Return the (X, Y) coordinate for the center point of the cell that contains the specified text.  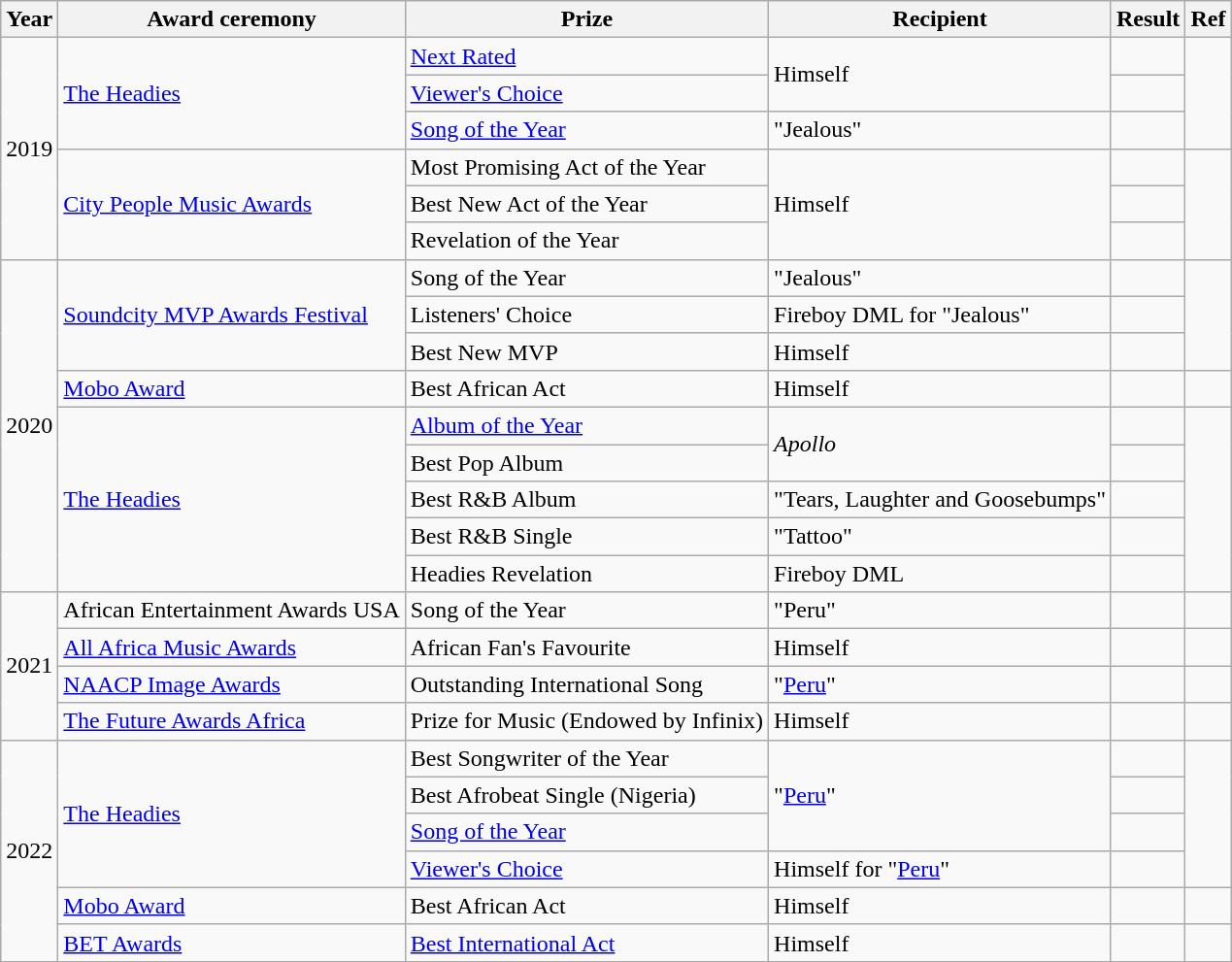
2020 (29, 425)
2022 (29, 850)
Fireboy DML (940, 574)
Soundcity MVP Awards Festival (231, 315)
African Fan's Favourite (586, 647)
NAACP Image Awards (231, 684)
Best International Act (586, 943)
Next Rated (586, 56)
"Tattoo" (940, 537)
Prize for Music (Endowed by Infinix) (586, 721)
Best Pop Album (586, 463)
City People Music Awards (231, 204)
Award ceremony (231, 19)
"Tears, Laughter and Goosebumps" (940, 500)
Best Afrobeat Single (Nigeria) (586, 795)
Headies Revelation (586, 574)
Best New MVP (586, 351)
Album of the Year (586, 425)
Result (1148, 19)
Best New Act of the Year (586, 204)
Listeners' Choice (586, 315)
Best R&B Album (586, 500)
Outstanding International Song (586, 684)
2021 (29, 666)
Prize (586, 19)
Best Songwriter of the Year (586, 758)
All Africa Music Awards (231, 647)
Year (29, 19)
African Entertainment Awards USA (231, 611)
2019 (29, 149)
Recipient (940, 19)
Himself for "Peru" (940, 869)
The Future Awards Africa (231, 721)
Most Promising Act of the Year (586, 167)
Apollo (940, 444)
BET Awards (231, 943)
Ref (1208, 19)
Best R&B Single (586, 537)
Fireboy DML for "Jealous" (940, 315)
Revelation of the Year (586, 241)
